Identify which cell holds the provided text, then report its (x, y) central coordinate. 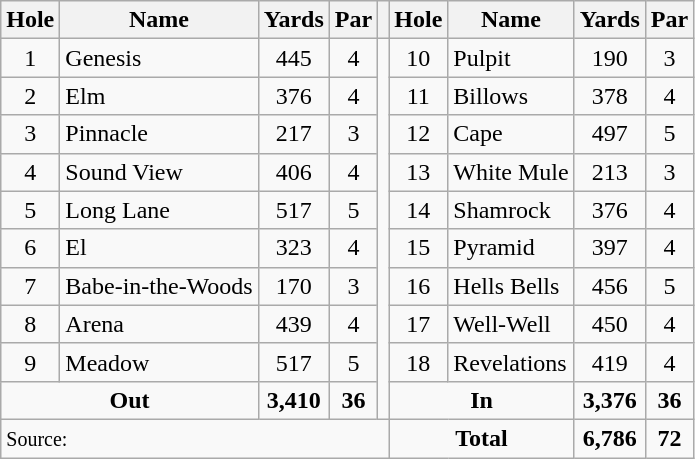
Genesis (159, 58)
El (159, 248)
Arena (159, 324)
378 (610, 96)
Shamrock (511, 210)
9 (30, 362)
Hells Bells (511, 286)
16 (418, 286)
439 (294, 324)
Source: (195, 438)
190 (610, 58)
1 (30, 58)
Billows (511, 96)
Cape (511, 134)
18 (418, 362)
213 (610, 172)
397 (610, 248)
217 (294, 134)
10 (418, 58)
15 (418, 248)
450 (610, 324)
3,410 (294, 400)
170 (294, 286)
456 (610, 286)
3,376 (610, 400)
Revelations (511, 362)
2 (30, 96)
Total (482, 438)
11 (418, 96)
Pulpit (511, 58)
7 (30, 286)
13 (418, 172)
445 (294, 58)
Babe-in-the-Woods (159, 286)
Pinnacle (159, 134)
6,786 (610, 438)
White Mule (511, 172)
Well-Well (511, 324)
12 (418, 134)
Sound View (159, 172)
8 (30, 324)
In (482, 400)
323 (294, 248)
14 (418, 210)
406 (294, 172)
419 (610, 362)
Meadow (159, 362)
497 (610, 134)
Long Lane (159, 210)
17 (418, 324)
72 (669, 438)
Out (130, 400)
6 (30, 248)
Pyramid (511, 248)
Elm (159, 96)
